Extract the (X, Y) coordinate from the center of the cell holding the provided text.  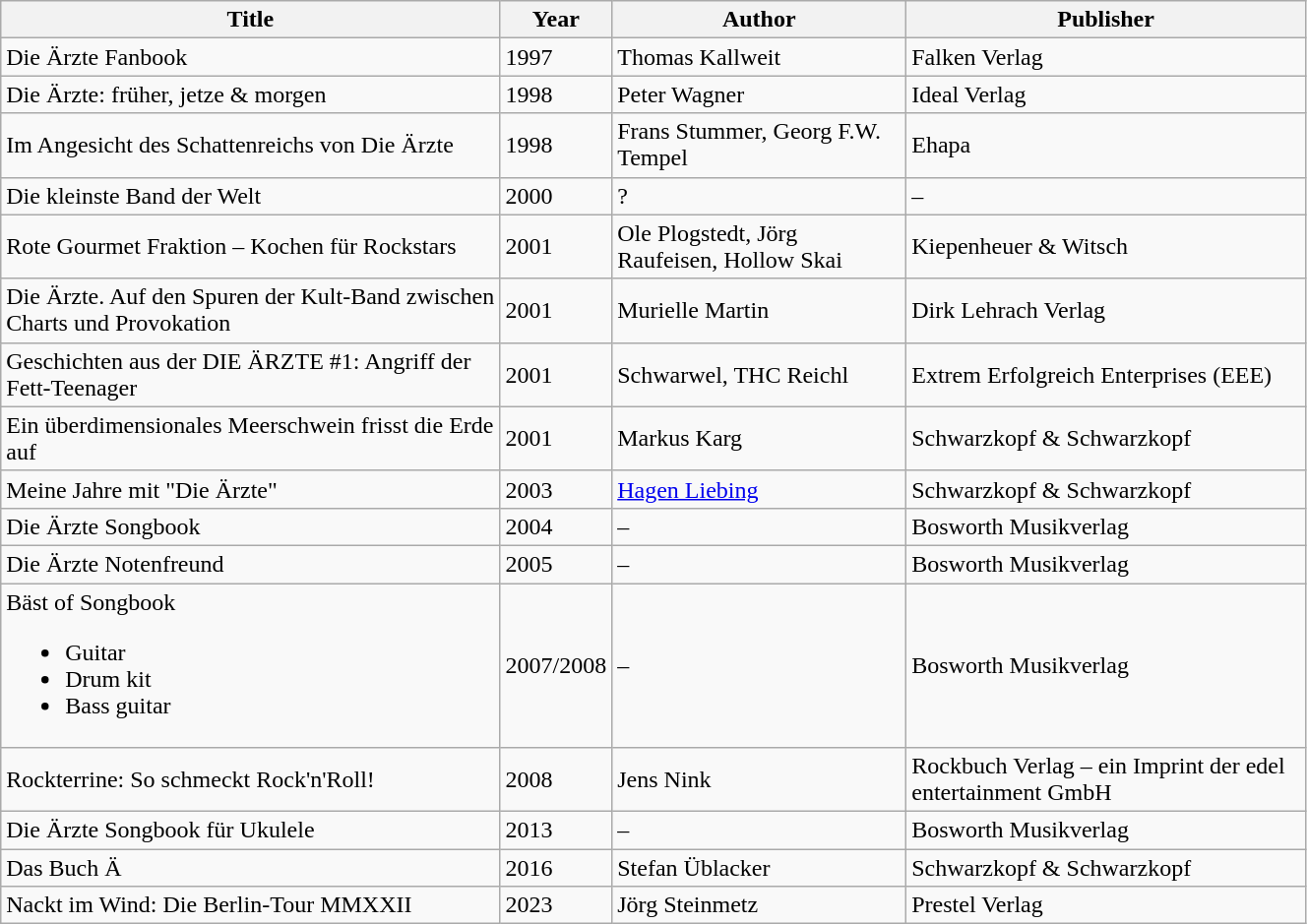
Rockbuch Verlag – ein Imprint der edel entertainment GmbH (1106, 779)
Kiepenheuer & Witsch (1106, 246)
2008 (556, 779)
Im Angesicht des Schattenreichs von Die Ärzte (250, 146)
Die Ärzte: früher, jetze & morgen (250, 94)
Frans Stummer, Georg F.W. Tempel (760, 146)
Ideal Verlag (1106, 94)
Markus Karg (760, 439)
? (760, 196)
Jörg Steinmetz (760, 905)
Extrem Erfolgreich Enterprises (EEE) (1106, 374)
Author (760, 20)
Die Ärzte Songbook für Ukulele (250, 831)
Schwarwel, THC Reichl (760, 374)
Ole Plogstedt, Jörg Raufeisen, Hollow Skai (760, 246)
2023 (556, 905)
Jens Nink (760, 779)
Meine Jahre mit "Die Ärzte" (250, 489)
Die kleinste Band der Welt (250, 196)
Ehapa (1106, 146)
Geschichten aus der DIE ÄRZTE #1: Angriff der Fett-Teenager (250, 374)
2005 (556, 564)
2007/2008 (556, 665)
Stefan Üblacker (760, 868)
2016 (556, 868)
2000 (556, 196)
Rockterrine: So schmeckt Rock'n'Roll! (250, 779)
Das Buch Ä (250, 868)
Die Ärzte Fanbook (250, 57)
Dirk Lehrach Verlag (1106, 311)
Ein überdimensionales Meerschwein frisst die Erde auf (250, 439)
Publisher (1106, 20)
2013 (556, 831)
Year (556, 20)
Falken Verlag (1106, 57)
Prestel Verlag (1106, 905)
Hagen Liebing (760, 489)
Die Ärzte. Auf den Spuren der Kult-Band zwischen Charts und Provokation (250, 311)
Murielle Martin (760, 311)
Peter Wagner (760, 94)
Bäst of SongbookGuitarDrum kitBass guitar (250, 665)
Die Ärzte Songbook (250, 526)
Rote Gourmet Fraktion – Kochen für Rockstars (250, 246)
2003 (556, 489)
Die Ärzte Notenfreund (250, 564)
Thomas Kallweit (760, 57)
2004 (556, 526)
Nackt im Wind: Die Berlin-Tour MMXXII (250, 905)
Title (250, 20)
1997 (556, 57)
